Find where the given text appears and provide that cell's center as (X, Y) coordinate. 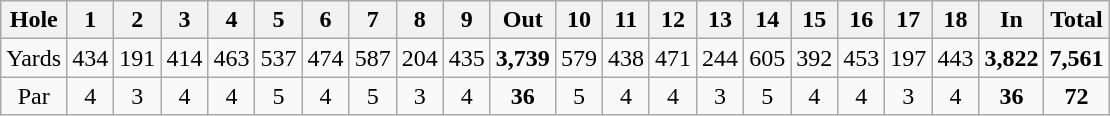
435 (466, 58)
204 (420, 58)
17 (908, 20)
244 (720, 58)
Hole (34, 20)
12 (672, 20)
537 (278, 58)
605 (768, 58)
13 (720, 20)
7,561 (1076, 58)
Total (1076, 20)
587 (372, 58)
463 (232, 58)
474 (326, 58)
1 (90, 20)
8 (420, 20)
14 (768, 20)
453 (862, 58)
10 (578, 20)
15 (814, 20)
3,822 (1012, 58)
414 (184, 58)
2 (138, 20)
434 (90, 58)
Par (34, 96)
471 (672, 58)
3,739 (522, 58)
Yards (34, 58)
191 (138, 58)
443 (956, 58)
9 (466, 20)
18 (956, 20)
11 (626, 20)
197 (908, 58)
Out (522, 20)
In (1012, 20)
579 (578, 58)
392 (814, 58)
16 (862, 20)
438 (626, 58)
7 (372, 20)
6 (326, 20)
72 (1076, 96)
